Return the [X, Y] coordinate for the center point of the cell that contains the specified text.  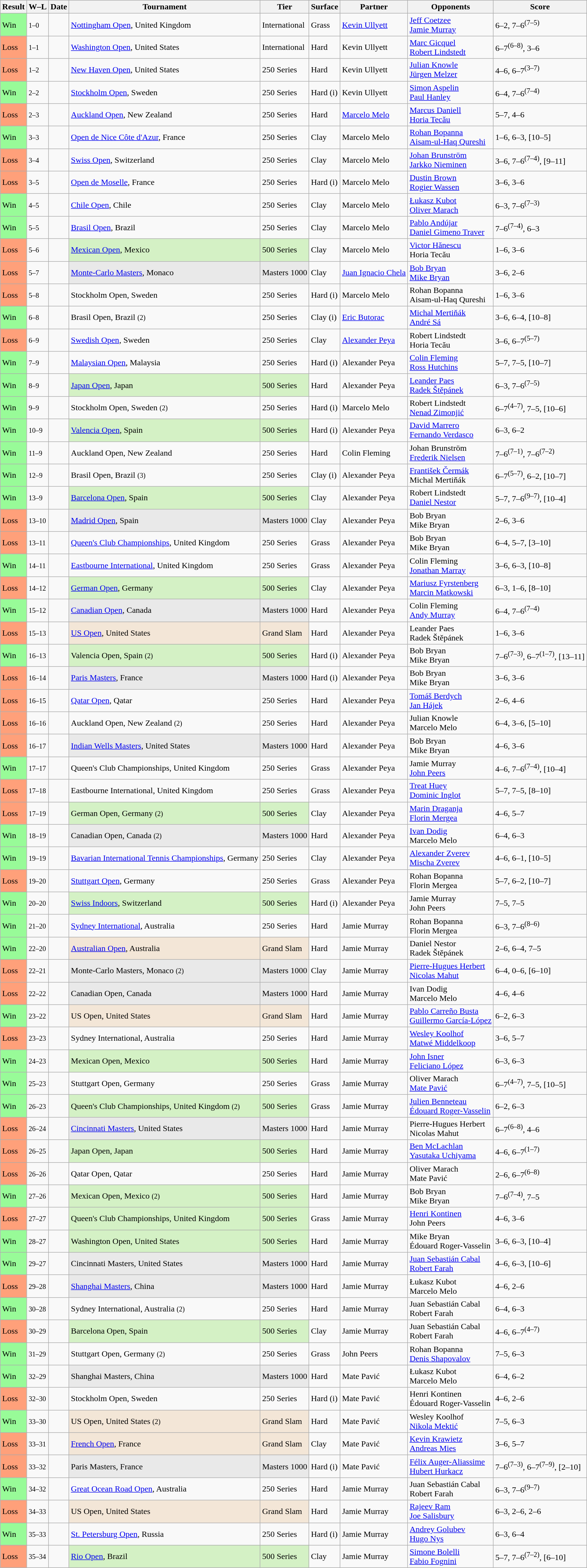
Marc Gicquel Robert Lindstedt [451, 47]
Eric Butorac [374, 318]
5–7, 6–2, [10–7] [540, 881]
6–3, 6–3 [540, 1061]
Marin Draganja Florin Mergea [451, 813]
Alexander Zverev Mischa Zverev [451, 858]
Marcus Daniell Horia Tecău [451, 115]
František Čermák Michal Mertiňák [451, 475]
Andrey Golubev Hugo Nys [451, 1534]
Monte-Carlo Masters, Monaco (2) [164, 971]
5–5 [37, 227]
Swiss Open, Switzerland [164, 160]
Ben McLachlan Yasutaka Uchiyama [451, 1151]
19–20 [37, 881]
5–8 [37, 295]
Opponents [451, 7]
6–3, 1–6, [8–10] [540, 588]
6–2, 7–6(7–5) [540, 25]
Treat Huey Dominic Inglot [451, 791]
7–5, 7–5 [540, 903]
Victor Hănescu Horia Tecău [451, 250]
15–13 [37, 633]
14–11 [37, 565]
16–15 [37, 701]
7–9 [37, 363]
David Marrero Fernando Verdasco [451, 430]
Michal Mertiňák André Sá [451, 318]
6–3, 7–6(7–3) [540, 205]
12–9 [37, 475]
4–6, 6–7(1–7) [540, 1151]
Nottingham Open, United Kingdom [164, 25]
Colin Fleming Ross Hutchins [451, 363]
Rio Open, Brazil [164, 1557]
7–6(7–4), 7–5 [540, 1196]
Johan Brunström Frederik Nielsen [451, 453]
8–9 [37, 385]
25–23 [37, 1084]
27–27 [37, 1219]
6–7(6–8), 4–6 [540, 1129]
3–6, 6–7(5–7) [540, 340]
5–7, 7–6(9–7), [10–4] [540, 498]
Sydney International, Australia (2) [164, 1309]
3–6, 6–4, [10–8] [540, 318]
6–4, 6–2 [540, 1377]
Colin Fleming [374, 453]
3–3 [37, 137]
Result [14, 7]
Partner [374, 7]
New Haven Open, United States [164, 70]
13–11 [37, 543]
4–6, 5–7 [540, 813]
7–6(7–3), 6–7(7–9), [2–10] [540, 1467]
Robert Lindstedt Daniel Nestor [451, 498]
30–28 [37, 1309]
29–27 [37, 1264]
5–6 [37, 250]
1–2 [37, 70]
16–14 [37, 678]
Pablo Andújar Daniel Gimeno Traver [451, 227]
4–6, 6–7(3–7) [540, 70]
35–34 [37, 1557]
1–1 [37, 47]
2–6, 6–7(6–8) [540, 1174]
Robert Lindstedt Horia Tecău [451, 340]
John Isner Feliciano López [451, 1061]
Valencia Open, Spain [164, 430]
4–6, 6–1, [10–5] [540, 858]
Open de Moselle, France [164, 182]
5–7 [37, 272]
24–23 [37, 1061]
17–18 [37, 791]
Juan Ignacio Chela [374, 272]
Colin Fleming Andy Murray [451, 610]
Simone Bolelli Fabio Fognini [451, 1557]
19–19 [37, 858]
Robert Lindstedt Nenad Zimonjić [451, 408]
Malaysian Open, Malaysia [164, 363]
Julian Knowle Jürgen Melzer [451, 70]
W–L [37, 7]
22–21 [37, 971]
Jeff Coetzee Jamie Murray [451, 25]
26–26 [37, 1174]
6–8 [37, 318]
33–30 [37, 1422]
13–10 [37, 520]
Stockholm Open, Sweden (2) [164, 408]
Score [540, 7]
Canadian Open, Canada (2) [164, 836]
16–16 [37, 723]
French Open, France [164, 1444]
26–24 [37, 1129]
Australian Open, Australia [164, 948]
Wesley Koolhof Matwé Middelkoop [451, 1039]
3–5 [37, 182]
6–3, 6–4 [540, 1534]
4–6, 6–3, [10–6] [540, 1264]
Swiss Indoors, Switzerland [164, 903]
Henri Kontinen John Peers [451, 1219]
Simon Aspelin Paul Hanley [451, 92]
28–27 [37, 1241]
18–19 [37, 836]
Félix Auger-Aliassime Hubert Hurkacz [451, 1467]
1–0 [37, 25]
6–7(4–7), 7–5, [10–5] [540, 1084]
6–7(5–7), 6–2, [10–7] [540, 475]
27–26 [37, 1196]
2–6, 4–6 [540, 701]
32–29 [37, 1377]
Swedish Open, Sweden [164, 340]
4–6, 6–7(4–7) [540, 1331]
Tier [285, 7]
Stuttgart Open, Germany (2) [164, 1354]
Mike Bryan Édouard Roger-Vasselin [451, 1241]
Brasil Open, Brazil (2) [164, 318]
3–6, 7–6(7–4), [9–11] [540, 160]
Colin Fleming Jonathan Marray [451, 565]
22–22 [37, 993]
13–9 [37, 498]
23–22 [37, 1016]
10–9 [37, 430]
2–6, 6–4, 7–5 [540, 948]
3–6, 6–3, [10–8] [540, 565]
33–31 [37, 1444]
26–23 [37, 1106]
29–28 [37, 1286]
1–6, 6–3, [10–5] [540, 137]
15–12 [37, 610]
6–3, 7–6(8–6) [540, 926]
6–4, 5–7, [3–10] [540, 543]
5–7, 7–5, [10–7] [540, 363]
US Open, United States (2) [164, 1422]
16–13 [37, 656]
Open de Nice Côte d'Azur, France [164, 137]
3–4 [37, 160]
7–6(7–3), 6–7(1–7), [13–11] [540, 656]
Surface [324, 7]
6–4, 3–6, [5–10] [540, 723]
6–7(4–7), 7–5, [10–6] [540, 408]
34–32 [37, 1489]
3–6, 6–3, [10–4] [540, 1241]
21–20 [37, 926]
St. Petersburg Open, Russia [164, 1534]
17–17 [37, 768]
Queen's Club Championships, United Kingdom (2) [164, 1106]
John Peers [374, 1354]
Dustin Brown Rogier Wassen [451, 182]
6–3, 7–6(7–5) [540, 385]
9–9 [37, 408]
5–7, 7–6(7–2), [6–10] [540, 1557]
Auckland Open, New Zealand (2) [164, 723]
4–6, 7–6(7–4), [10–4] [540, 768]
Valencia Open, Spain (2) [164, 656]
Bavarian International Tennis Championships, Germany [164, 858]
6–4, 0–6, [6–10] [540, 971]
Monte-Carlo Masters, Monaco [164, 272]
Julien Benneteau Édouard Roger-Vasselin [451, 1106]
Pablo Carreño Busta Guillermo García-López [451, 1016]
Johan Brunström Jarkko Nieminen [451, 160]
4–5 [37, 205]
Daniel Nestor Radek Štěpánek [451, 948]
17–19 [37, 813]
German Open, Germany [164, 588]
32–30 [37, 1399]
2–6, 3–6 [540, 520]
20–20 [37, 903]
11–9 [37, 453]
Kevin Krawietz Andreas Mies [451, 1444]
22–20 [37, 948]
5–7, 7–5, [8–10] [540, 791]
5–7, 4–6 [540, 115]
Tournament [164, 7]
31–29 [37, 1354]
Rajeev Ram Joe Salisbury [451, 1512]
Rohan Bopanna Denis Shapovalov [451, 1354]
Tomáš Berdych Jan Hájek [451, 701]
6–9 [37, 340]
2–3 [37, 115]
Łukasz Kubot Oliver Marach [451, 205]
Wesley Koolhof Nikola Mektić [451, 1422]
33–32 [37, 1467]
16–17 [37, 746]
Julian Knowle Marcelo Melo [451, 723]
34–33 [37, 1512]
Henri Kontinen Édouard Roger-Vasselin [451, 1399]
Mariusz Fyrstenberg Marcin Matkowski [451, 588]
4–6, 4–6 [540, 993]
Chile Open, Chile [164, 205]
German Open, Germany (2) [164, 813]
7–6(7–1), 7–6(7–2) [540, 453]
6–3, 7–6(9–7) [540, 1489]
Mexican Open, Mexico (2) [164, 1196]
Madrid Open, Spain [164, 520]
6–3, 2–6, 2–6 [540, 1512]
6–7(6–8), 3–6 [540, 47]
Indian Wells Masters, United States [164, 746]
14–12 [37, 588]
3–6, 2–6 [540, 272]
30–29 [37, 1331]
35–33 [37, 1534]
26–25 [37, 1151]
Brasil Open, Brazil (3) [164, 475]
2–2 [37, 92]
7–6(7–4), 6–3 [540, 227]
6–3, 6–2 [540, 430]
23–23 [37, 1039]
Date [59, 7]
Great Ocean Road Open, Australia [164, 1489]
Brasil Open, Brazil [164, 227]
